Return [X, Y] of the center of cell containing provided text 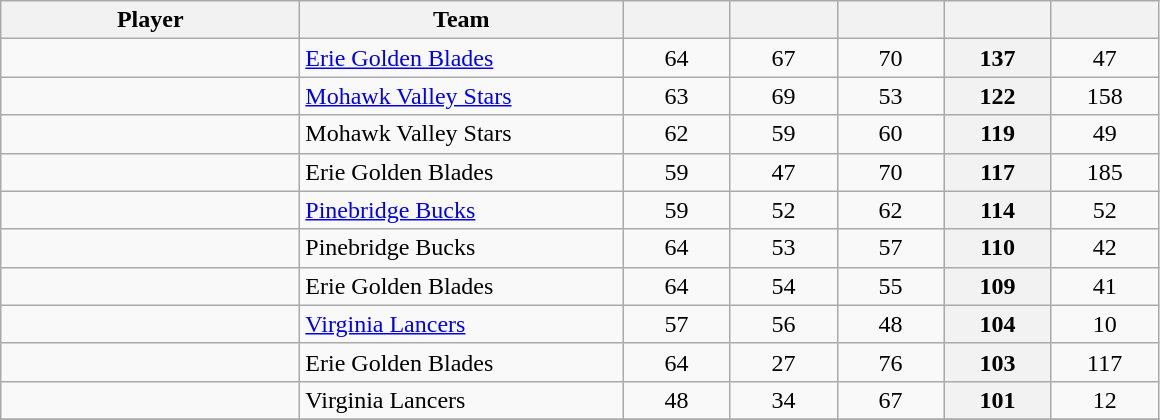
137 [998, 58]
56 [784, 324]
Player [150, 20]
34 [784, 400]
54 [784, 286]
60 [890, 134]
185 [1104, 172]
10 [1104, 324]
103 [998, 362]
104 [998, 324]
49 [1104, 134]
42 [1104, 248]
119 [998, 134]
114 [998, 210]
122 [998, 96]
101 [998, 400]
158 [1104, 96]
69 [784, 96]
55 [890, 286]
76 [890, 362]
109 [998, 286]
Team [462, 20]
27 [784, 362]
110 [998, 248]
41 [1104, 286]
12 [1104, 400]
63 [676, 96]
